Identify which cell holds the provided text, then report its [X, Y] central coordinate. 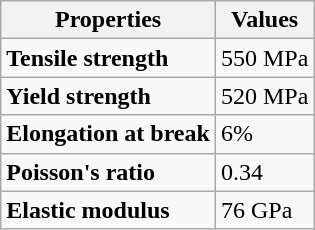
Poisson's ratio [108, 172]
Values [264, 20]
Yield strength [108, 96]
550 MPa [264, 58]
520 MPa [264, 96]
Elastic modulus [108, 210]
Elongation at break [108, 134]
0.34 [264, 172]
Tensile strength [108, 58]
Properties [108, 20]
6% [264, 134]
76 GPa [264, 210]
